Output the (x, y) coordinate of the center of the cell containing the given text.  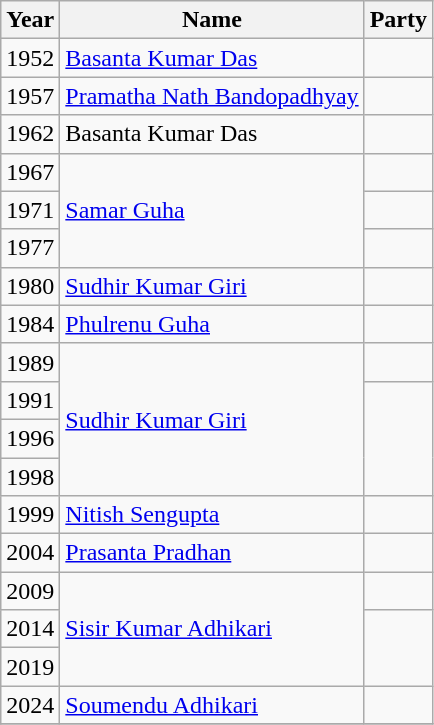
2004 (30, 553)
1996 (30, 438)
1991 (30, 400)
2019 (30, 667)
1984 (30, 324)
Prasanta Pradhan (212, 553)
Name (212, 20)
1962 (30, 134)
Soumendu Adhikari (212, 705)
1998 (30, 477)
Year (30, 20)
1971 (30, 210)
Pramatha Nath Bandopadhyay (212, 96)
Nitish Sengupta (212, 515)
1957 (30, 96)
1989 (30, 362)
Sisir Kumar Adhikari (212, 629)
1999 (30, 515)
Phulrenu Guha (212, 324)
1980 (30, 286)
2024 (30, 705)
1977 (30, 248)
Party (398, 20)
Samar Guha (212, 210)
1952 (30, 58)
1967 (30, 172)
2014 (30, 629)
2009 (30, 591)
